Search for the cell housing the specified text and yield its (X, Y) center coordinate. 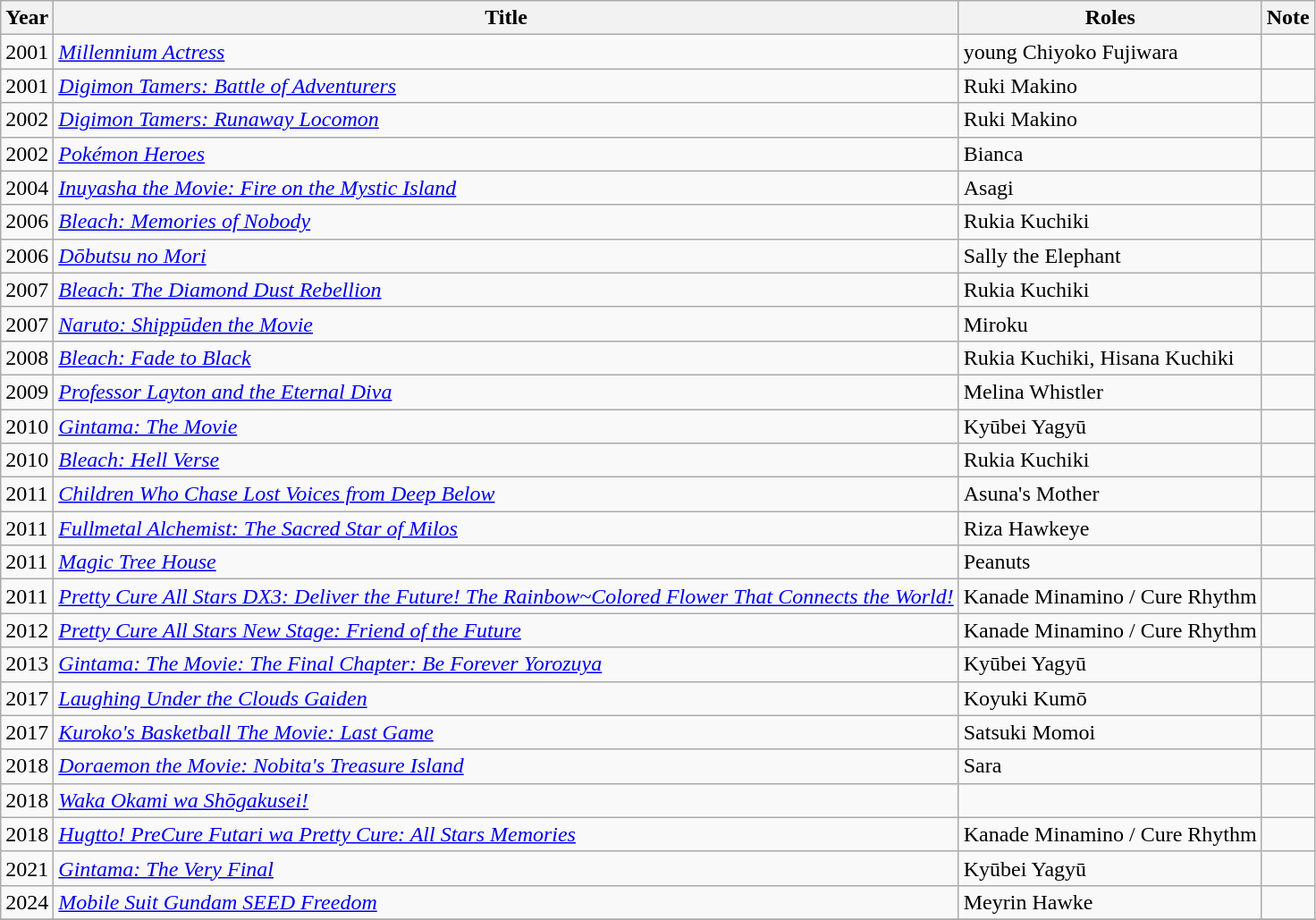
Doraemon the Movie: Nobita's Treasure Island (506, 766)
2004 (27, 188)
Pretty Cure All Stars DX3: Deliver the Future! The Rainbow~Colored Flower That Connects the World! (506, 596)
Professor Layton and the Eternal Diva (506, 392)
Melina Whistler (1110, 392)
Title (506, 18)
Gintama: The Movie: The Final Chapter: Be Forever Yorozuya (506, 664)
Pretty Cure All Stars New Stage: Friend of the Future (506, 630)
Year (27, 18)
2024 (27, 902)
Digimon Tamers: Battle of Adventurers (506, 86)
Bleach: Memories of Nobody (506, 222)
Peanuts (1110, 562)
Laughing Under the Clouds Gaiden (506, 698)
Bleach: The Diamond Dust Rebellion (506, 290)
Inuyasha the Movie: Fire on the Mystic Island (506, 188)
2008 (27, 358)
Gintama: The Very Final (506, 868)
2013 (27, 664)
Dōbutsu no Mori (506, 256)
Kuroko's Basketball The Movie: Last Game (506, 732)
Digimon Tamers: Runaway Locomon (506, 120)
Roles (1110, 18)
2021 (27, 868)
Gintama: The Movie (506, 426)
Fullmetal Alchemist: The Sacred Star of Milos (506, 528)
Waka Okami wa Shōgakusei! (506, 800)
Asuna's Mother (1110, 494)
Children Who Chase Lost Voices from Deep Below (506, 494)
Sally the Elephant (1110, 256)
Pokémon Heroes (506, 154)
young Chiyoko Fujiwara (1110, 52)
Satsuki Momoi (1110, 732)
2009 (27, 392)
Riza Hawkeye (1110, 528)
Note (1287, 18)
Millennium Actress (506, 52)
Bleach: Fade to Black (506, 358)
Mobile Suit Gundam SEED Freedom (506, 902)
Magic Tree House (506, 562)
2012 (27, 630)
Miroku (1110, 324)
Hugtto! PreCure Futari wa Pretty Cure: All Stars Memories (506, 834)
Bianca (1110, 154)
Asagi (1110, 188)
Bleach: Hell Verse (506, 460)
Sara (1110, 766)
Naruto: Shippūden the Movie (506, 324)
Rukia Kuchiki, Hisana Kuchiki (1110, 358)
Koyuki Kumō (1110, 698)
Meyrin Hawke (1110, 902)
